Extract the [x, y] coordinate from the center of the cell holding the provided text.  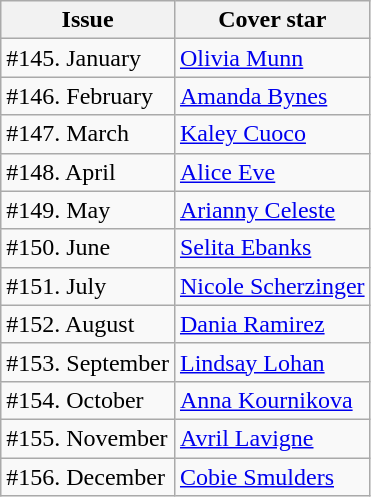
Lindsay Lohan [272, 362]
#154. October [88, 400]
Nicole Scherzinger [272, 286]
Arianny Celeste [272, 210]
Amanda Bynes [272, 96]
#147. March [88, 134]
Alice Eve [272, 172]
#151. July [88, 286]
#148. April [88, 172]
Selita Ebanks [272, 248]
#155. November [88, 438]
Olivia Munn [272, 58]
#153. September [88, 362]
#146. February [88, 96]
Dania Ramirez [272, 324]
Cover star [272, 20]
Issue [88, 20]
#149. May [88, 210]
#150. June [88, 248]
Avril Lavigne [272, 438]
Cobie Smulders [272, 477]
#156. December [88, 477]
#152. August [88, 324]
Anna Kournikova [272, 400]
Kaley Cuoco [272, 134]
#145. January [88, 58]
